Search for the cell housing the specified text and yield its (X, Y) center coordinate. 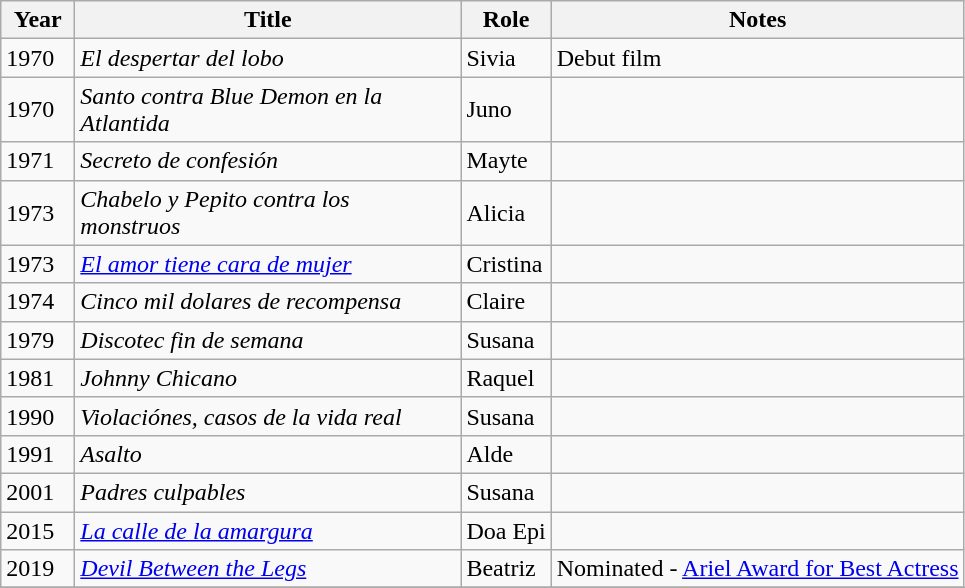
Padres culpables (268, 492)
Doa Epi (506, 531)
Raquel (506, 378)
Nominated - Ariel Award for Best Actress (758, 569)
1979 (38, 340)
Mayte (506, 161)
El despertar del lobo (268, 58)
1971 (38, 161)
Santo contra Blue Demon en la Atlantida (268, 110)
Asalto (268, 454)
Discotec fin de semana (268, 340)
Secreto de confesión (268, 161)
Chabelo y Pepito contra los monstruos (268, 212)
Debut film (758, 58)
1991 (38, 454)
Claire (506, 302)
Johnny Chicano (268, 378)
Role (506, 20)
Devil Between the Legs (268, 569)
El amor tiene cara de mujer (268, 264)
1981 (38, 378)
2019 (38, 569)
Alicia (506, 212)
Sivia (506, 58)
Violaciónes, casos de la vida real (268, 416)
1974 (38, 302)
Cristina (506, 264)
2015 (38, 531)
Year (38, 20)
1990 (38, 416)
Beatriz (506, 569)
Juno (506, 110)
Cinco mil dolares de recompensa (268, 302)
2001 (38, 492)
Alde (506, 454)
Notes (758, 20)
La calle de la amargura (268, 531)
Title (268, 20)
